Output the [x, y] coordinate of the center of the cell containing the given text.  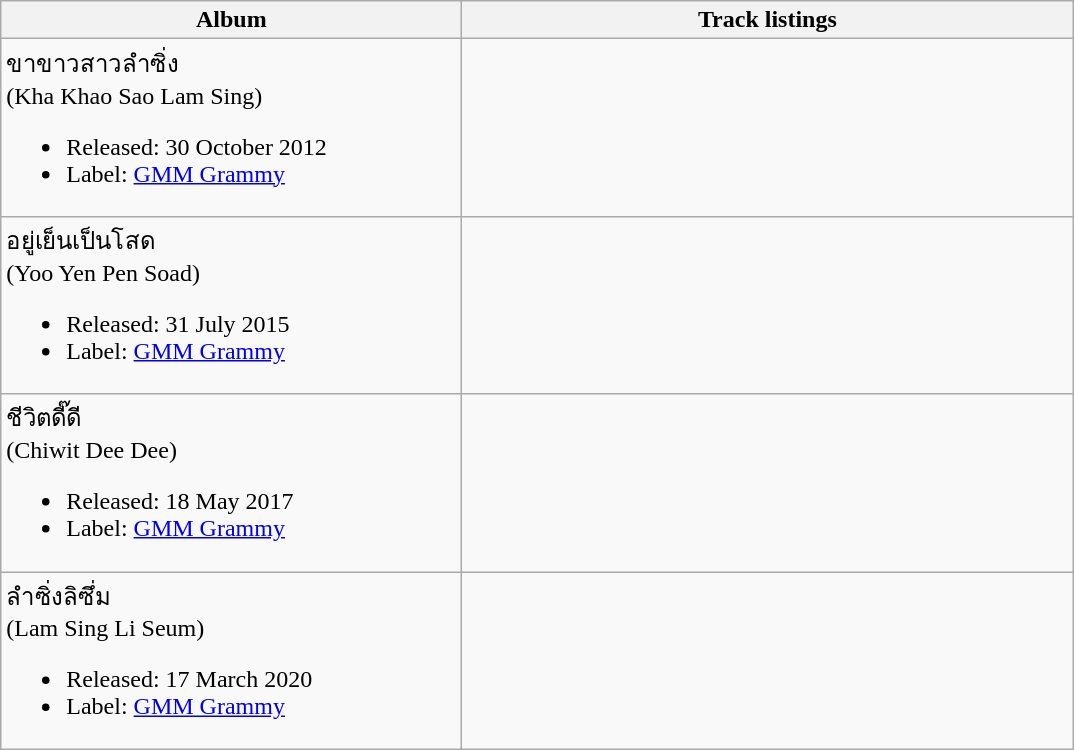
ชีวิตดี๊ดี(Chiwit Dee Dee)Released: 18 May 2017Label: GMM Grammy [232, 483]
ลำซิ่งลิซึ่ม(Lam Sing Li Seum)Released: 17 March 2020Label: GMM Grammy [232, 661]
Track listings [768, 20]
ขาขาวสาวลำซิ่ง(Kha Khao Sao Lam Sing)Released: 30 October 2012Label: GMM Grammy [232, 128]
อยู่เย็นเป็นโสด(Yoo Yen Pen Soad)Released: 31 July 2015Label: GMM Grammy [232, 305]
Album [232, 20]
